Pinpoint the cell where the given text exists, returning its [X, Y] midpoint coordinate. 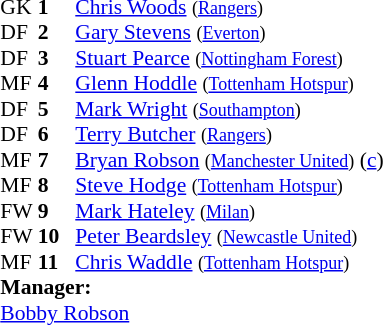
4 [57, 83]
Terry Butcher (Rangers) [229, 135]
9 [57, 211]
10 [57, 237]
Peter Beardsley (Newcastle United) [229, 237]
6 [57, 135]
2 [57, 33]
Gary Stevens (Everton) [229, 33]
5 [57, 109]
7 [57, 160]
Chris Waddle (Tottenham Hotspur) [229, 262]
11 [57, 262]
8 [57, 185]
Mark Wright (Southampton) [229, 109]
Stuart Pearce (Nottingham Forest) [229, 58]
3 [57, 58]
Manager: [192, 287]
Steve Hodge (Tottenham Hotspur) [229, 185]
Glenn Hoddle (Tottenham Hotspur) [229, 83]
Bryan Robson (Manchester United) (c) [229, 160]
Mark Hateley (Milan) [229, 211]
